Determine the [x, y] coordinate at the center of the cell enclosing the given text.  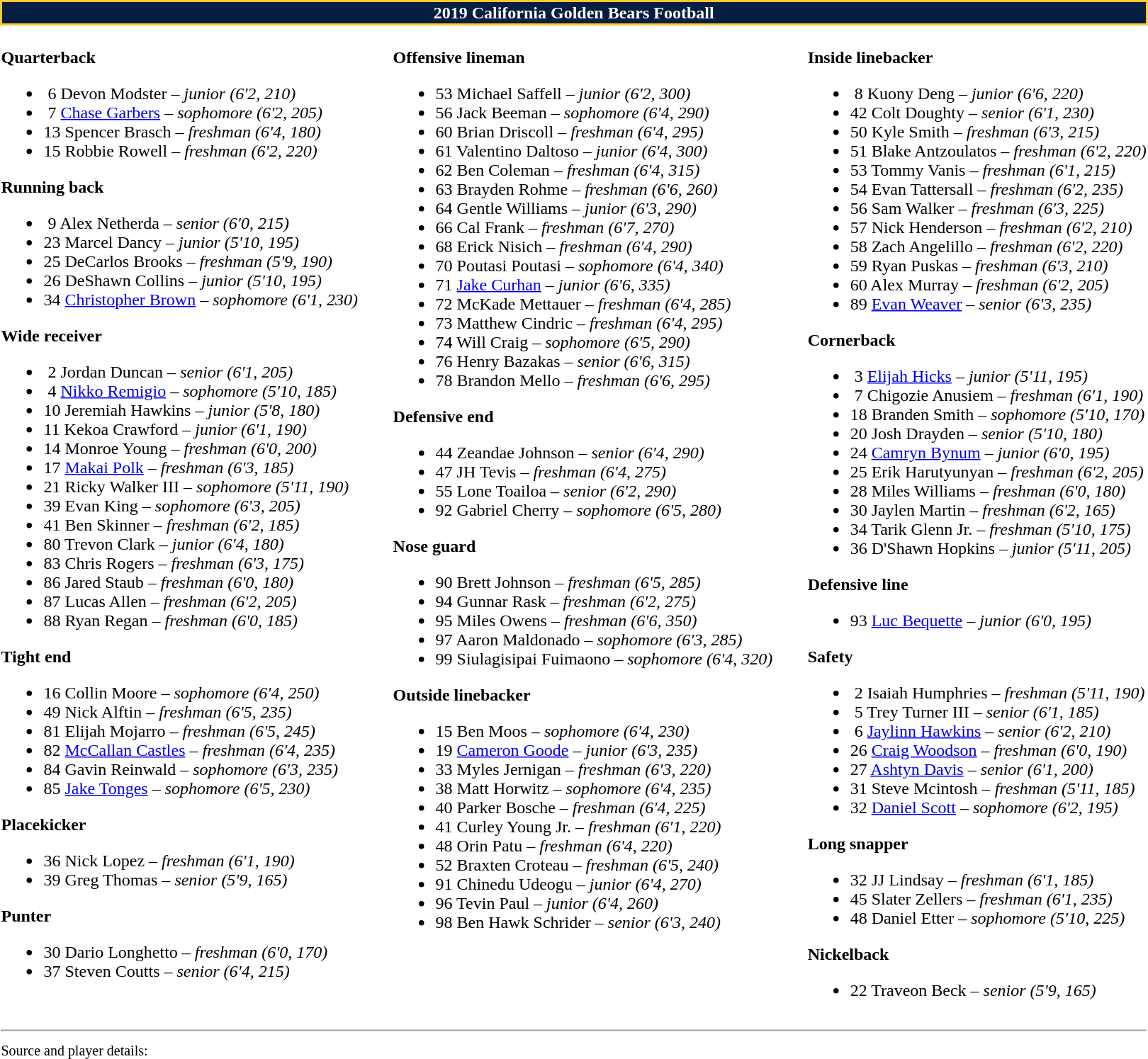
2019 California Golden Bears Football [574, 13]
